Detect which cell encompasses the target text, then output its (x, y) center coordinate. 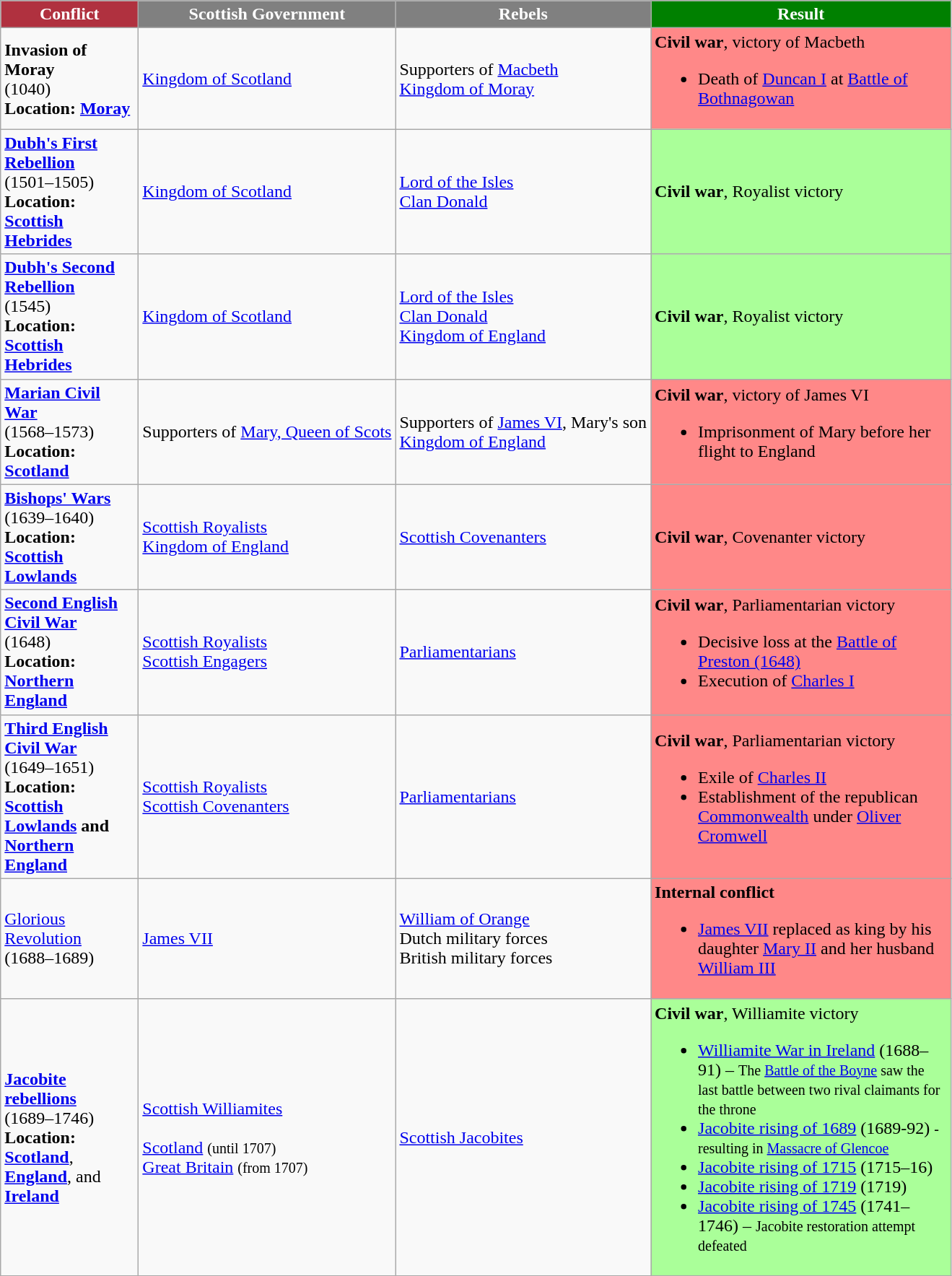
Scottish Covenanters (523, 537)
William of OrangeDutch military forcesBritish military forces (523, 938)
Dubh's Second Rebellion(1545)Location: Scottish Hebrides (69, 316)
Bishops' Wars(1639–1640)Location: Scottish Lowlands (69, 537)
Supporters of James VI, Mary's son Kingdom of England (523, 432)
Third English Civil War(1649–1651)Location: Scottish Lowlands and Northern England (69, 797)
Lord of the Isles Clan Donald (523, 192)
Internal conflictJames VII replaced as king by his daughter Mary II and her husband William III (801, 938)
Civil war, victory of MacbethDeath of Duncan I at Battle of Bothnagowan (801, 79)
Civil war, Parliamentarian victoryDecisive loss at the Battle of Preston (1648)Execution of Charles I (801, 652)
Civil war, Parliamentarian victoryExile of Charles IIEstablishment of the republican Commonwealth under Oliver Cromwell (801, 797)
Scottish Williamites Scotland (until 1707) Great Britain (from 1707) (267, 1137)
Second English Civil War(1648)Location: Northern England (69, 652)
Civil war, Covenanter victory (801, 537)
Marian Civil War(1568–1573)Location: Scotland (69, 432)
Scottish Royalists Scottish Engagers (267, 652)
Invasion of Moray(1040)Location: Moray (69, 79)
Supporters of MacbethKingdom of Moray (523, 79)
Rebels (523, 14)
Scottish Jacobites (523, 1137)
Scottish Royalists Kingdom of England (267, 537)
Supporters of Mary, Queen of Scots (267, 432)
Lord of the Isles Clan Donald Kingdom of England (523, 316)
Civil war, victory of James VIImprisonment of Mary before her flight to England (801, 432)
Glorious Revolution(1688–1689) (69, 938)
Jacobite rebellions(1689–1746)Location: Scotland, England, and Ireland (69, 1137)
Scottish Royalists Scottish Covenanters (267, 797)
Result (801, 14)
Conflict (69, 14)
Dubh's First Rebellion(1501–1505)Location: Scottish Hebrides (69, 192)
Scottish Government (267, 14)
James VII (267, 938)
